Scan for the cell matching the given text and deliver its (x, y) coordinate at center. 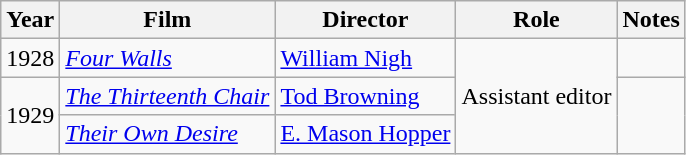
1929 (30, 115)
Their Own Desire (168, 134)
Notes (651, 20)
Film (168, 20)
Tod Browning (366, 96)
Year (30, 20)
Assistant editor (536, 96)
E. Mason Hopper (366, 134)
Role (536, 20)
1928 (30, 58)
The Thirteenth Chair (168, 96)
Four Walls (168, 58)
William Nigh (366, 58)
Director (366, 20)
